Locate the cell with the specified text and output its [X, Y] center coordinate. 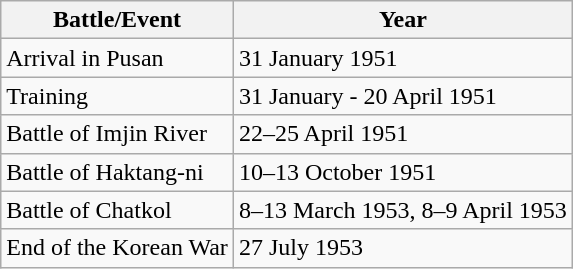
End of the Korean War [118, 248]
31 January 1951 [402, 58]
Battle of Chatkol [118, 210]
27 July 1953 [402, 248]
Battle of Haktang-ni [118, 172]
Battle of Imjin River [118, 134]
22–25 April 1951 [402, 134]
Arrival in Pusan [118, 58]
31 January - 20 April 1951 [402, 96]
Battle/Event [118, 20]
8–13 March 1953, 8–9 April 1953 [402, 210]
Training [118, 96]
Year [402, 20]
10–13 October 1951 [402, 172]
